Find where the given text appears and provide that cell's center as [x, y] coordinate. 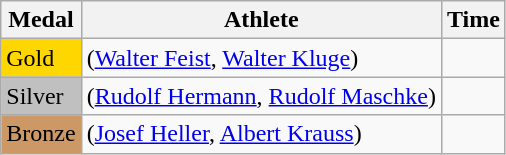
Silver [41, 96]
Bronze [41, 134]
(Walter Feist, Walter Kluge) [261, 58]
Time [473, 20]
Medal [41, 20]
Gold [41, 58]
Athlete [261, 20]
(Josef Heller, Albert Krauss) [261, 134]
(Rudolf Hermann, Rudolf Maschke) [261, 96]
